Return [x, y] of the center of cell containing provided text 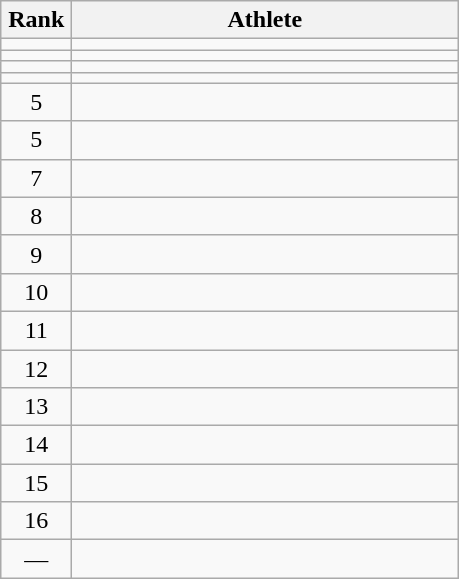
13 [36, 407]
7 [36, 178]
Rank [36, 20]
15 [36, 483]
12 [36, 369]
— [36, 559]
8 [36, 216]
Athlete [265, 20]
14 [36, 445]
9 [36, 254]
16 [36, 521]
11 [36, 330]
10 [36, 292]
